From the cell containing the given text, extract its center point as (x, y) coordinate. 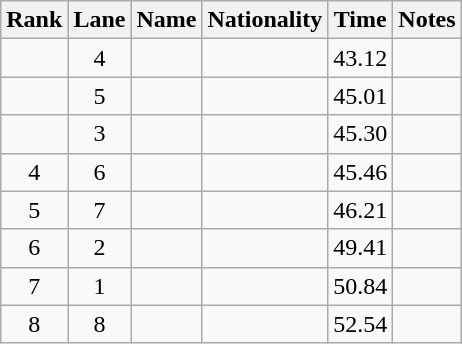
45.46 (360, 172)
Name (166, 20)
Time (360, 20)
Rank (34, 20)
50.84 (360, 286)
46.21 (360, 210)
49.41 (360, 248)
52.54 (360, 324)
Notes (427, 20)
45.30 (360, 134)
Nationality (265, 20)
3 (100, 134)
45.01 (360, 96)
Lane (100, 20)
1 (100, 286)
2 (100, 248)
43.12 (360, 58)
